From the cell containing the given text, extract its center point as [x, y] coordinate. 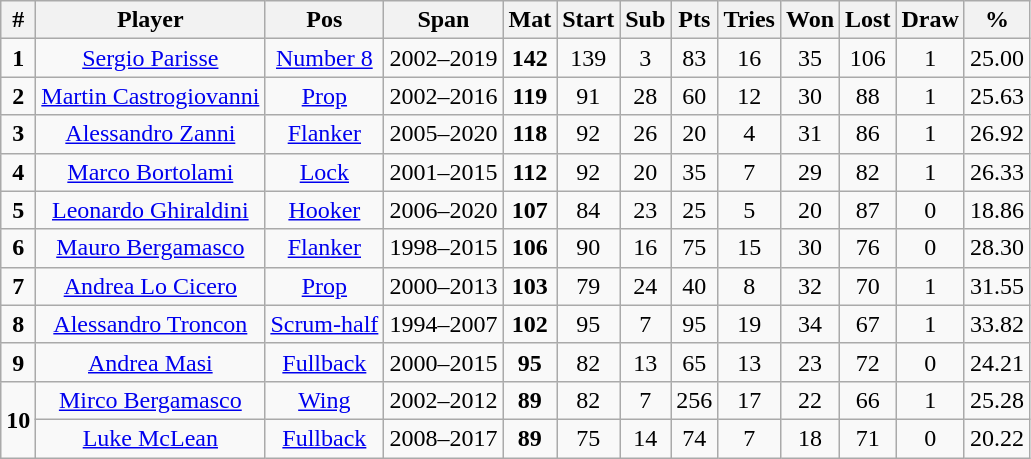
Martin Castrogiovanni [150, 96]
Mauro Bergamasco [150, 248]
Andrea Masi [150, 362]
40 [694, 286]
19 [750, 324]
25.63 [996, 96]
60 [694, 96]
71 [868, 438]
26 [646, 134]
107 [530, 210]
Mat [530, 20]
Tries [750, 20]
18.86 [996, 210]
79 [588, 286]
26.92 [996, 134]
86 [868, 134]
2000–2015 [444, 362]
Andrea Lo Cicero [150, 286]
15 [750, 248]
Start [588, 20]
2 [18, 96]
Scrum-half [324, 324]
% [996, 20]
112 [530, 172]
Span [444, 20]
Alessandro Zanni [150, 134]
2000–2013 [444, 286]
2001–2015 [444, 172]
87 [868, 210]
24.21 [996, 362]
20.22 [996, 438]
Lock [324, 172]
2005–2020 [444, 134]
18 [810, 438]
34 [810, 324]
1994–2007 [444, 324]
28 [646, 96]
26.33 [996, 172]
2006–2020 [444, 210]
31.55 [996, 286]
102 [530, 324]
17 [750, 400]
Player [150, 20]
31 [810, 134]
66 [868, 400]
Sub [646, 20]
10 [18, 419]
76 [868, 248]
24 [646, 286]
67 [868, 324]
22 [810, 400]
32 [810, 286]
2002–2012 [444, 400]
Hooker [324, 210]
28.30 [996, 248]
118 [530, 134]
29 [810, 172]
1998–2015 [444, 248]
25 [694, 210]
Mirco Bergamasco [150, 400]
91 [588, 96]
9 [18, 362]
90 [588, 248]
256 [694, 400]
88 [868, 96]
Wing [324, 400]
Lost [868, 20]
Number 8 [324, 58]
Alessandro Troncon [150, 324]
2002–2016 [444, 96]
33.82 [996, 324]
Pts [694, 20]
25.28 [996, 400]
142 [530, 58]
14 [646, 438]
Leonardo Ghiraldini [150, 210]
83 [694, 58]
6 [18, 248]
Marco Bortolami [150, 172]
Draw [930, 20]
Won [810, 20]
Luke McLean [150, 438]
# [18, 20]
2008–2017 [444, 438]
84 [588, 210]
65 [694, 362]
119 [530, 96]
2002–2019 [444, 58]
103 [530, 286]
70 [868, 286]
74 [694, 438]
25.00 [996, 58]
72 [868, 362]
Sergio Parisse [150, 58]
Pos [324, 20]
12 [750, 96]
139 [588, 58]
